Find where the given text appears and provide that cell's center as (x, y) coordinate. 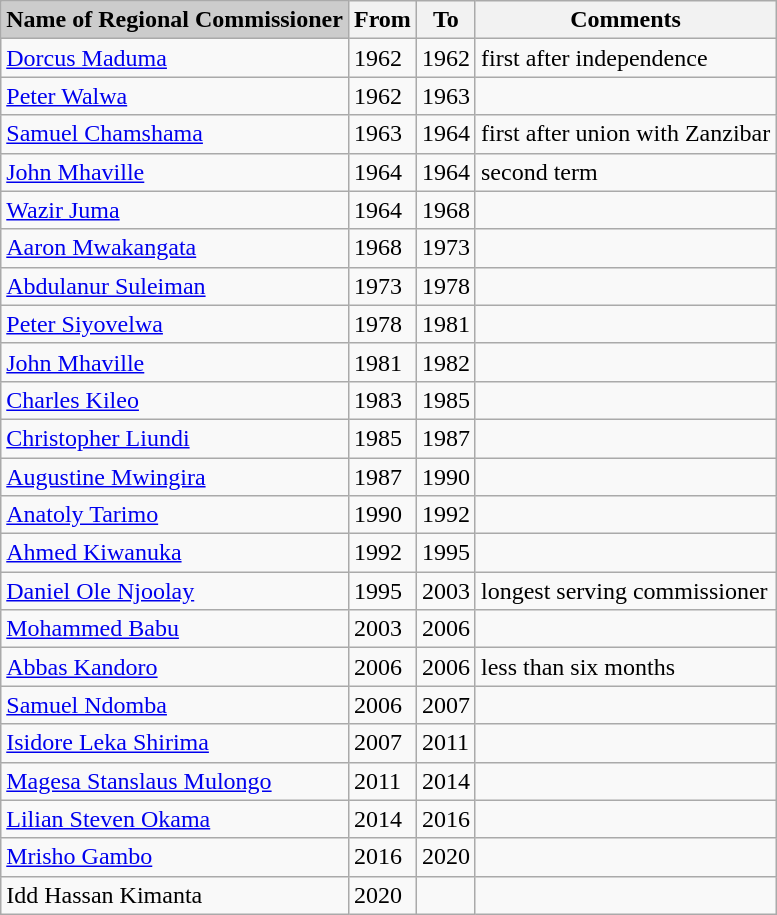
Abbas Kandoro (175, 667)
Aaron Mwakangata (175, 248)
Ahmed Kiwanuka (175, 553)
first after independence (625, 58)
first after union with Zanzibar (625, 134)
Samuel Ndomba (175, 705)
1982 (446, 362)
Wazir Juma (175, 210)
Mrisho Gambo (175, 857)
Abdulanur Suleiman (175, 286)
longest serving commissioner (625, 591)
Isidore Leka Shirima (175, 743)
Daniel Ole Njoolay (175, 591)
Peter Siyovelwa (175, 324)
less than six months (625, 667)
To (446, 20)
From (382, 20)
Comments (625, 20)
Dorcus Maduma (175, 58)
Idd Hassan Kimanta (175, 895)
Charles Kileo (175, 400)
second term (625, 172)
Lilian Steven Okama (175, 819)
Augustine Mwingira (175, 477)
Mohammed Babu (175, 629)
Name of Regional Commissioner (175, 20)
Christopher Liundi (175, 438)
Samuel Chamshama (175, 134)
1983 (382, 400)
Peter Walwa (175, 96)
Anatoly Tarimo (175, 515)
Magesa Stanslaus Mulongo (175, 781)
